Capture the cell that displays the provided text and extract its [x, y] central coordinate. 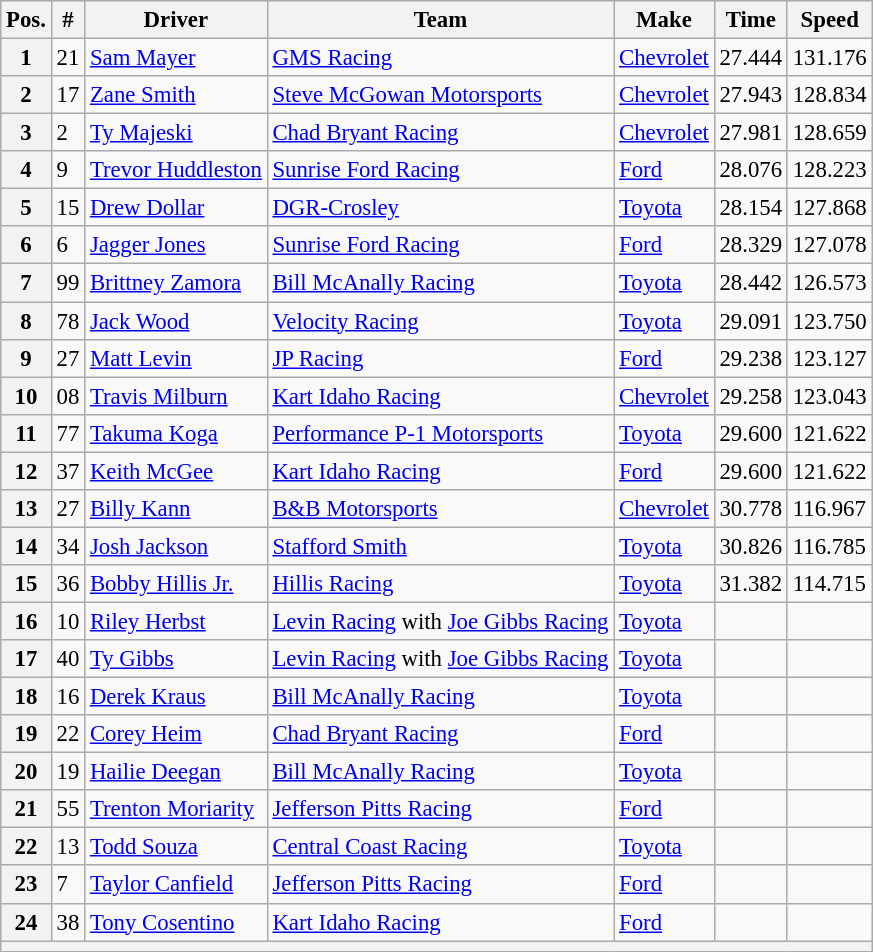
Steve McGowan Motorsports [440, 95]
127.868 [830, 208]
30.826 [750, 546]
Sam Mayer [176, 58]
Speed [830, 20]
Driver [176, 20]
29.258 [750, 396]
Zane Smith [176, 95]
116.785 [830, 546]
Tony Cosentino [176, 922]
Ty Majeski [176, 133]
Corey Heim [176, 734]
B&B Motorsports [440, 509]
28.329 [750, 245]
24 [26, 922]
Hillis Racing [440, 584]
29.238 [750, 358]
77 [68, 433]
Jack Wood [176, 321]
123.127 [830, 358]
128.223 [830, 170]
Hailie Deegan [176, 772]
4 [26, 170]
126.573 [830, 283]
Riley Herbst [176, 621]
78 [68, 321]
Drew Dollar [176, 208]
Trevor Huddleston [176, 170]
Josh Jackson [176, 546]
31.382 [750, 584]
1 [26, 58]
28.154 [750, 208]
Performance P-1 Motorsports [440, 433]
114.715 [830, 584]
116.967 [830, 509]
Matt Levin [176, 358]
11 [26, 433]
23 [26, 885]
Keith McGee [176, 471]
Bobby Hillis Jr. [176, 584]
27.943 [750, 95]
Central Coast Racing [440, 847]
08 [68, 396]
128.834 [830, 95]
# [68, 20]
18 [26, 697]
3 [26, 133]
8 [26, 321]
JP Racing [440, 358]
30.778 [750, 509]
5 [26, 208]
20 [26, 772]
55 [68, 809]
29.091 [750, 321]
99 [68, 283]
37 [68, 471]
128.659 [830, 133]
Stafford Smith [440, 546]
Ty Gibbs [176, 659]
Velocity Racing [440, 321]
Takuma Koga [176, 433]
Derek Kraus [176, 697]
Todd Souza [176, 847]
131.176 [830, 58]
GMS Racing [440, 58]
38 [68, 922]
27.981 [750, 133]
34 [68, 546]
127.078 [830, 245]
DGR-Crosley [440, 208]
Taylor Canfield [176, 885]
Jagger Jones [176, 245]
Billy Kann [176, 509]
Make [664, 20]
Team [440, 20]
Brittney Zamora [176, 283]
123.750 [830, 321]
Time [750, 20]
40 [68, 659]
36 [68, 584]
123.043 [830, 396]
28.076 [750, 170]
14 [26, 546]
Travis Milburn [176, 396]
28.442 [750, 283]
27.444 [750, 58]
12 [26, 471]
Trenton Moriarity [176, 809]
Pos. [26, 20]
